Locate the cell with the specified text and output its (x, y) center coordinate. 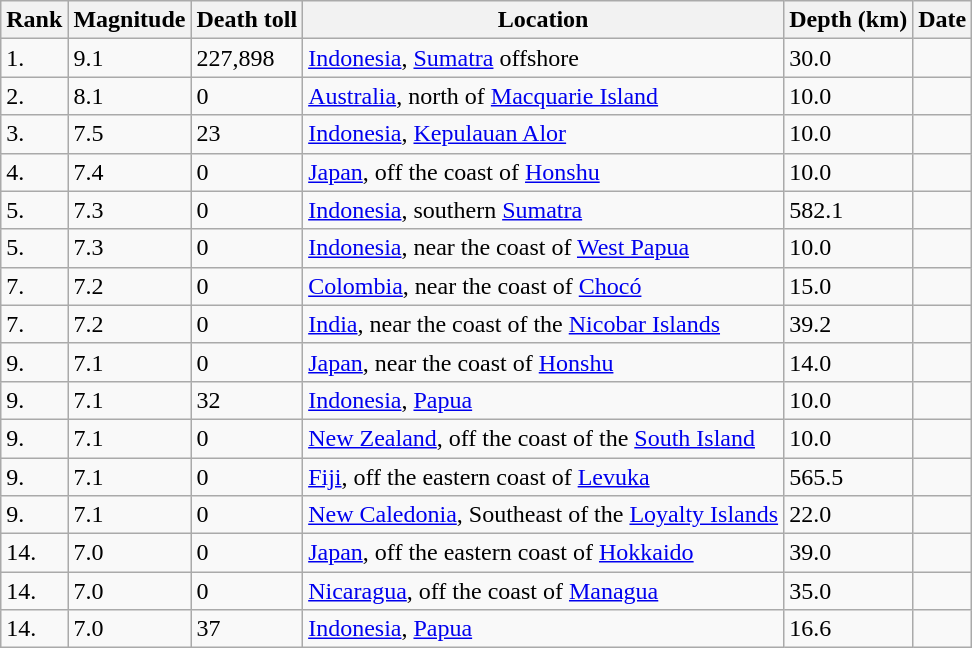
Magnitude (130, 20)
Japan, off the coast of Honshu (544, 172)
227,898 (247, 58)
New Zealand, off the coast of the South Island (544, 438)
Location (544, 20)
7.4 (130, 172)
Japan, near the coast of Honshu (544, 362)
16.6 (848, 629)
1. (34, 58)
8.1 (130, 96)
39.2 (848, 324)
Depth (km) (848, 20)
23 (247, 134)
New Caledonia, Southeast of the Loyalty Islands (544, 515)
582.1 (848, 210)
Indonesia, southern Sumatra (544, 210)
3. (34, 134)
Death toll (247, 20)
30.0 (848, 58)
14.0 (848, 362)
22.0 (848, 515)
37 (247, 629)
Indonesia, Sumatra offshore (544, 58)
4. (34, 172)
32 (247, 400)
India, near the coast of the Nicobar Islands (544, 324)
Rank (34, 20)
Australia, north of Macquarie Island (544, 96)
39.0 (848, 553)
35.0 (848, 591)
9.1 (130, 58)
565.5 (848, 477)
7.5 (130, 134)
Japan, off the eastern coast of Hokkaido (544, 553)
Indonesia, near the coast of West Papua (544, 248)
Indonesia, Kepulauan Alor (544, 134)
15.0 (848, 286)
Date (942, 20)
Nicaragua, off the coast of Managua (544, 591)
Fiji, off the eastern coast of Levuka (544, 477)
2. (34, 96)
Colombia, near the coast of Chocó (544, 286)
